Extract the (X, Y) coordinate from the center of the cell holding the provided text.  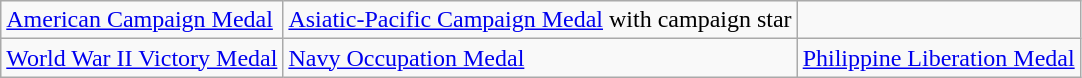
American Campaign Medal (142, 20)
Asiatic-Pacific Campaign Medal with campaign star (540, 20)
Navy Occupation Medal (540, 58)
World War II Victory Medal (142, 58)
Philippine Liberation Medal (938, 58)
